Extract the (X, Y) coordinate from the center of the cell holding the provided text.  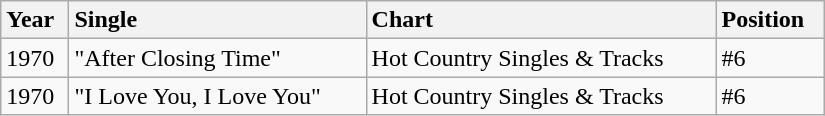
Position (770, 20)
"I Love You, I Love You" (218, 96)
Year (35, 20)
"After Closing Time" (218, 58)
Chart (541, 20)
Single (218, 20)
